Return the [X, Y] coordinate for the center point of the cell that contains the specified text.  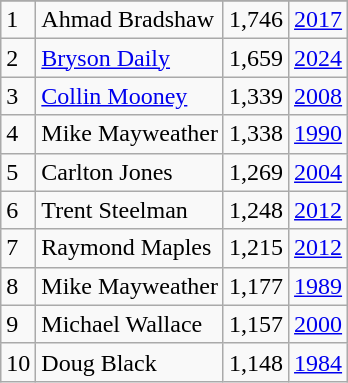
5 [18, 172]
Doug Black [130, 362]
1990 [318, 134]
Trent Steelman [130, 210]
2000 [318, 324]
1,248 [256, 210]
2024 [318, 58]
6 [18, 210]
1 [18, 20]
1,269 [256, 172]
1,339 [256, 96]
3 [18, 96]
1984 [318, 362]
8 [18, 286]
Raymond Maples [130, 248]
1,746 [256, 20]
1,659 [256, 58]
Bryson Daily [130, 58]
Ahmad Bradshaw [130, 20]
10 [18, 362]
Michael Wallace [130, 324]
7 [18, 248]
1989 [318, 286]
1,148 [256, 362]
1,215 [256, 248]
2004 [318, 172]
4 [18, 134]
Carlton Jones [130, 172]
2 [18, 58]
1,338 [256, 134]
2017 [318, 20]
1,177 [256, 286]
1,157 [256, 324]
Collin Mooney [130, 96]
2008 [318, 96]
9 [18, 324]
